Output the [X, Y] coordinate of the center of the cell containing the given text.  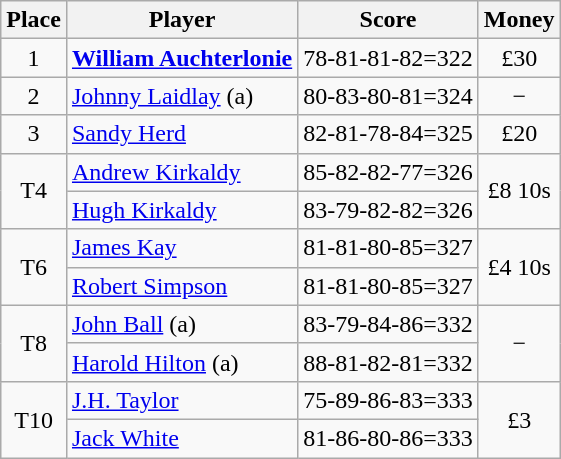
£4 10s [519, 267]
78-81-81-82=322 [388, 58]
88-81-82-81=332 [388, 362]
£8 10s [519, 191]
Robert Simpson [182, 286]
82-81-78-84=325 [388, 134]
83-79-82-82=326 [388, 210]
Harold Hilton (a) [182, 362]
Andrew Kirkaldy [182, 172]
J.H. Taylor [182, 400]
Place [34, 20]
Hugh Kirkaldy [182, 210]
T4 [34, 191]
81-86-80-86=333 [388, 438]
85-82-82-77=326 [388, 172]
James Kay [182, 248]
75-89-86-83=333 [388, 400]
3 [34, 134]
T6 [34, 267]
Money [519, 20]
Jack White [182, 438]
80-83-80-81=324 [388, 96]
2 [34, 96]
T10 [34, 419]
Player [182, 20]
£3 [519, 419]
£20 [519, 134]
Johnny Laidlay (a) [182, 96]
William Auchterlonie [182, 58]
T8 [34, 343]
83-79-84-86=332 [388, 324]
1 [34, 58]
Score [388, 20]
£30 [519, 58]
John Ball (a) [182, 324]
Sandy Herd [182, 134]
